Determine the [X, Y] coordinate at the center of the cell enclosing the given text.  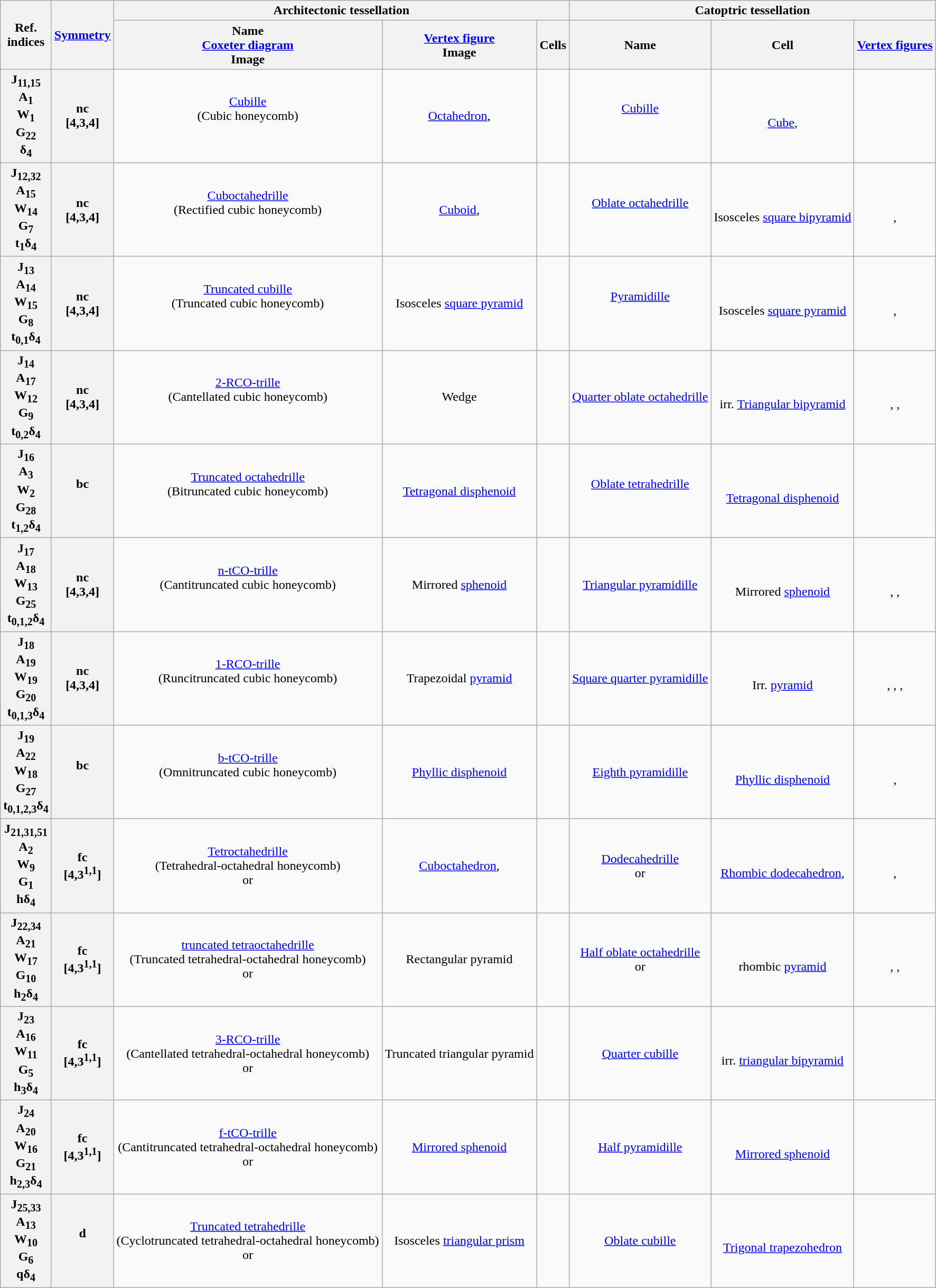
Truncated octahedrille(Bitruncated cubic honeycomb) [248, 491]
Octahedron, [460, 116]
Dodecahedrille or [640, 866]
truncated tetraoctahedrille(Truncated tetrahedral-octahedral honeycomb) or [248, 959]
Cell [783, 45]
Irr. pyramid [783, 678]
Rhombic dodecahedron, [783, 866]
2-RCO-trille(Cantellated cubic honeycomb) [248, 397]
J23A16W11G5h3δ4 [26, 1053]
J21,31,51A2W9G1hδ4 [26, 866]
Catoptric tessellation [753, 11]
3-RCO-trille(Cantellated tetrahedral-octahedral honeycomb) or [248, 1053]
J19A22W18G27t0,1,2,3δ4 [26, 772]
irr. triangular bipyramid [783, 1053]
J13A14W15G8t0,1δ4 [26, 303]
Square quarter pyramidille [640, 678]
J12,32A15W14G7t1δ4 [26, 209]
f-tCO-trille(Cantitruncated tetrahedral-octahedral honeycomb) or [248, 1147]
Half oblate octahedrille or [640, 959]
Wedge [460, 397]
n-tCO-trille(Cantitruncated cubic honeycomb) [248, 584]
J18A19W19G20t0,1,3δ4 [26, 678]
Symmetry [82, 35]
, , , [895, 678]
d [82, 1240]
J17A18W13G25t0,1,2δ4 [26, 584]
Truncated triangular pyramid [460, 1053]
Architectonic tessellation [341, 11]
Eighth pyramidille [640, 772]
Vertex figureImage [460, 45]
J22,34A21W17G10h2δ4 [26, 959]
J14A17W12G9t0,2δ4 [26, 397]
Vertex figures [895, 45]
b-tCO-trille(Omnitruncated cubic honeycomb) [248, 772]
Half pyramidille [640, 1147]
NameCoxeter diagramImage [248, 45]
Cubille [640, 116]
Pyramidille [640, 303]
Name [640, 45]
Quarter oblate octahedrille [640, 397]
Ref.indices [26, 35]
Cuboctahedrille(Rectified cubic honeycomb) [248, 209]
Trigonal trapezohedron [783, 1240]
Triangular pyramidille [640, 584]
Cells [553, 45]
Cuboid, [460, 209]
1-RCO-trille(Runcitruncated cubic honeycomb) [248, 678]
Oblate tetrahedrille [640, 491]
Cubille(Cubic honeycomb) [248, 116]
J16A3W2G28t1,2δ4 [26, 491]
Quarter cubille [640, 1053]
Tetroctahedrille(Tetrahedral-octahedral honeycomb) or [248, 866]
Isosceles square bipyramid [783, 209]
Rectangular pyramid [460, 959]
Cuboctahedron, [460, 866]
Truncated tetrahedrille(Cyclotruncated tetrahedral-octahedral honeycomb) or [248, 1240]
Trapezoidal pyramid [460, 678]
Truncated cubille(Truncated cubic honeycomb) [248, 303]
Isosceles triangular prism [460, 1240]
Oblate cubille [640, 1240]
J11,15A1W1G22δ4 [26, 116]
irr. Triangular bipyramid [783, 397]
Cube, [783, 116]
J24A20W16G21h2,3δ4 [26, 1147]
Oblate octahedrille [640, 209]
rhombic pyramid [783, 959]
J25,33A13W10G6qδ4 [26, 1240]
